Output the (X, Y) coordinate of the center of the cell containing the given text.  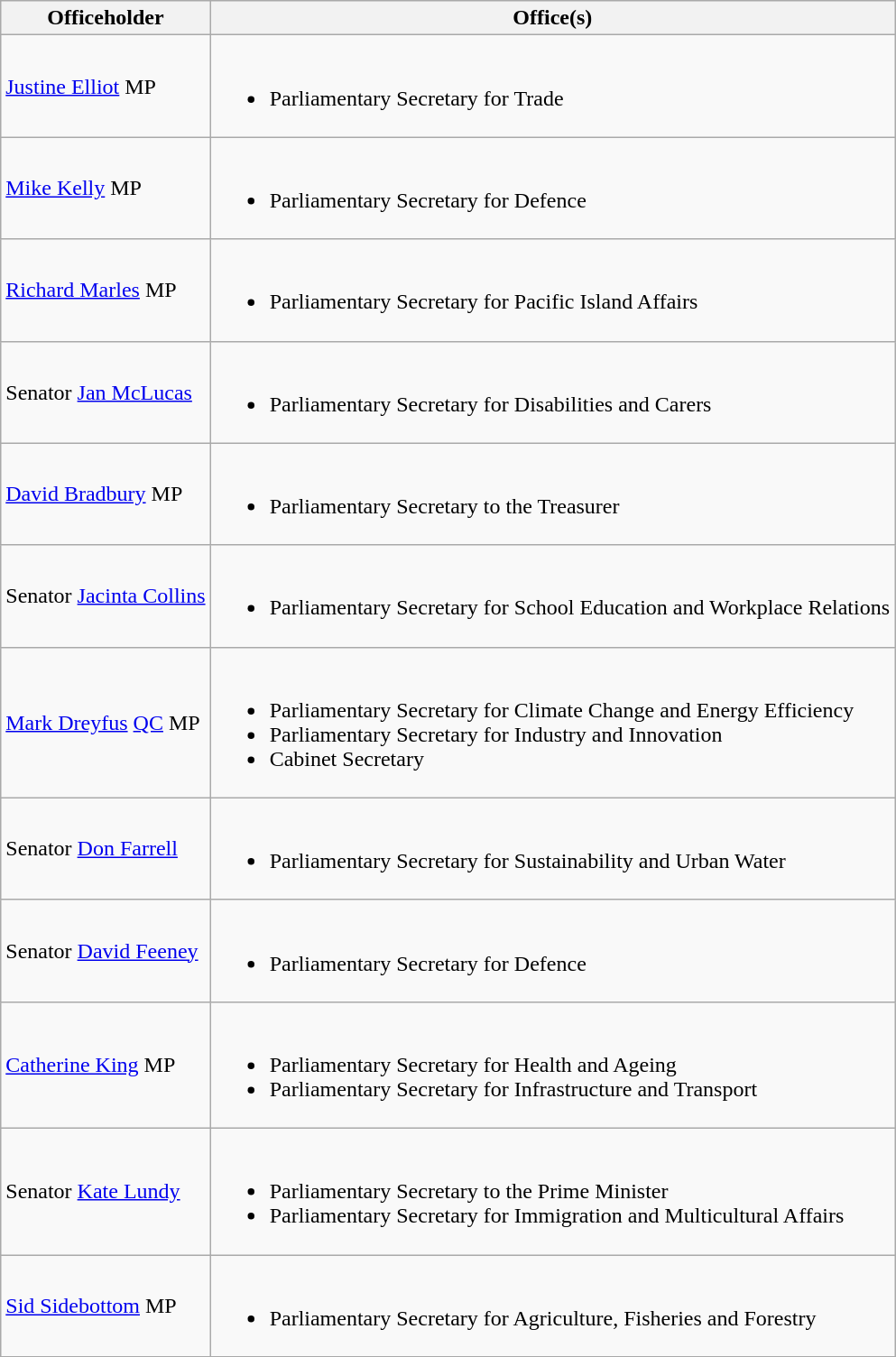
Office(s) (552, 18)
David Bradbury MP (106, 494)
Parliamentary Secretary for Climate Change and Energy EfficiencyParliamentary Secretary for Industry and InnovationCabinet Secretary (552, 722)
Mark Dreyfus QC MP (106, 722)
Parliamentary Secretary for Health and AgeingParliamentary Secretary for Infrastructure and Transport (552, 1065)
Justine Elliot MP (106, 87)
Richard Marles MP (106, 291)
Senator Don Farrell (106, 848)
Parliamentary Secretary for Agriculture, Fisheries and Forestry (552, 1305)
Parliamentary Secretary for Pacific Island Affairs (552, 291)
Senator Kate Lundy (106, 1191)
Parliamentary Secretary for Trade (552, 87)
Sid Sidebottom MP (106, 1305)
Parliamentary Secretary for Sustainability and Urban Water (552, 848)
Parliamentary Secretary for School Education and Workplace Relations (552, 595)
Senator Jacinta Collins (106, 595)
Senator Jan McLucas (106, 392)
Parliamentary Secretary for Disabilities and Carers (552, 392)
Parliamentary Secretary to the Treasurer (552, 494)
Mike Kelly MP (106, 188)
Senator David Feeney (106, 951)
Parliamentary Secretary to the Prime MinisterParliamentary Secretary for Immigration and Multicultural Affairs (552, 1191)
Officeholder (106, 18)
Catherine King MP (106, 1065)
